Detect which cell encompasses the target text, then output its [x, y] center coordinate. 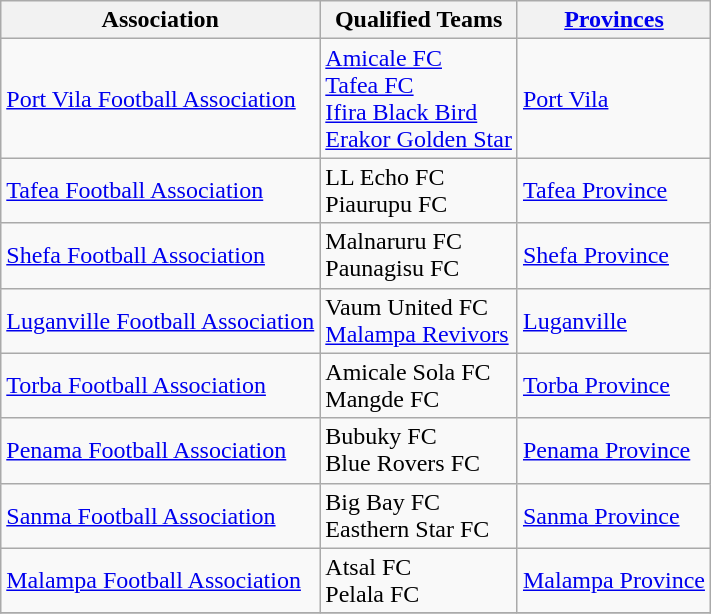
Shefa Football Association [160, 256]
Qualified Teams [419, 20]
Vaum United FC Malampa Revivors [419, 320]
Sanma Province [614, 516]
Malnaruru FC Paunagisu FC [419, 256]
Amicale Sola FC Mangde FC [419, 386]
Torba Football Association [160, 386]
Malampa Province [614, 580]
Penama Football Association [160, 450]
Association [160, 20]
Sanma Football Association [160, 516]
LL Echo FC Piaurupu FC [419, 190]
Penama Province [614, 450]
Torba Province [614, 386]
Tafea Football Association [160, 190]
Bubuky FC Blue Rovers FC [419, 450]
Malampa Football Association [160, 580]
Luganville Football Association [160, 320]
Port Vila [614, 98]
Tafea Province [614, 190]
Provinces [614, 20]
Port Vila Football Association [160, 98]
Luganville [614, 320]
Shefa Province [614, 256]
Amicale FCTafea FCIfira Black BirdErakor Golden Star [419, 98]
Big Bay FC Easthern Star FC [419, 516]
Atsal FC Pelala FC [419, 580]
